For the text-containing cell, return its midpoint in (X, Y) coordinate format. 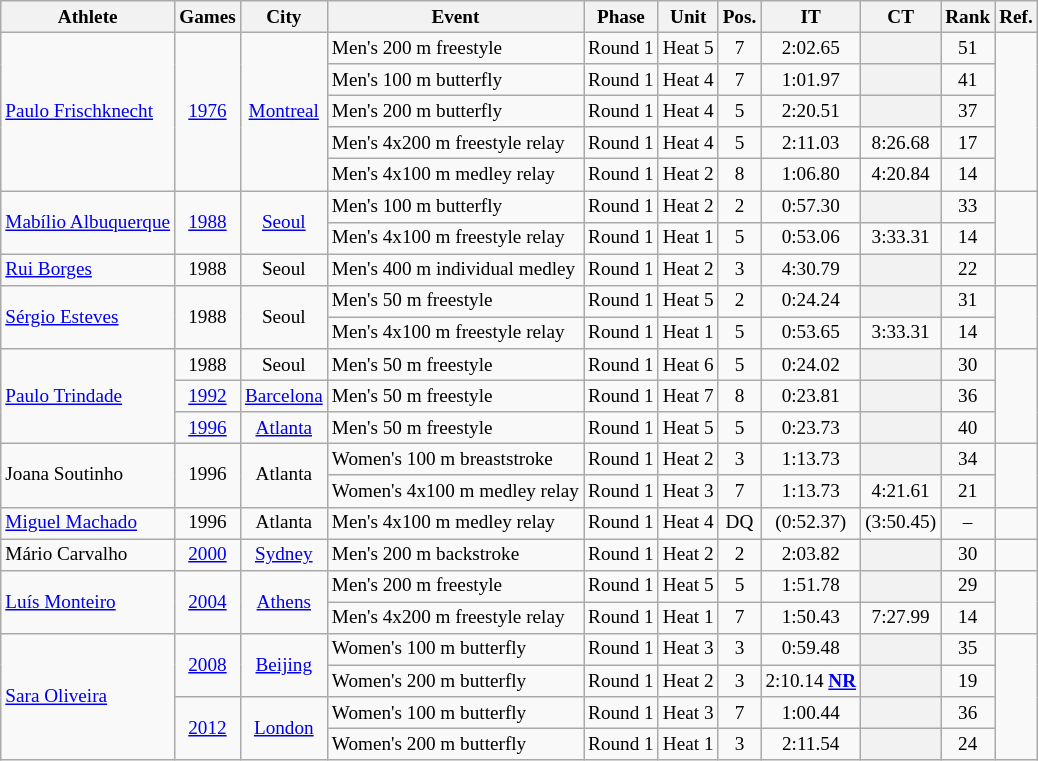
2:11.03 (811, 143)
24 (968, 744)
Heat 7 (688, 396)
2:02.65 (811, 48)
Paulo Frischknecht (88, 111)
31 (968, 301)
Games (208, 17)
Mário Carvalho (88, 554)
Beijing (284, 664)
0:24.02 (811, 365)
City (284, 17)
Sara Oliveira (88, 696)
40 (968, 428)
Joana Soutinho (88, 476)
2:11.54 (811, 744)
Mabílio Albuquerque (88, 222)
– (968, 523)
Women's 4x100 m medley relay (455, 491)
Phase (622, 17)
Rui Borges (88, 270)
Men's 200 m backstroke (455, 554)
Montreal (284, 111)
DQ (740, 523)
33 (968, 206)
2012 (208, 728)
(3:50.45) (901, 523)
2008 (208, 664)
IT (811, 17)
21 (968, 491)
0:23.73 (811, 428)
1992 (208, 396)
Barcelona (284, 396)
1:01.97 (811, 80)
Women's 100 m breaststroke (455, 460)
0:57.30 (811, 206)
London (284, 728)
Sérgio Esteves (88, 316)
Athlete (88, 17)
22 (968, 270)
2:20.51 (811, 111)
Unit (688, 17)
Heat 6 (688, 365)
4:21.61 (901, 491)
Men's 400 m individual medley (455, 270)
17 (968, 143)
37 (968, 111)
2:03.82 (811, 554)
Miguel Machado (88, 523)
1:06.80 (811, 175)
Ref. (1016, 17)
1:00.44 (811, 713)
Paulo Trindade (88, 396)
41 (968, 80)
0:24.24 (811, 301)
19 (968, 681)
4:30.79 (811, 270)
1976 (208, 111)
Luís Monteiro (88, 602)
(0:52.37) (811, 523)
7:27.99 (901, 618)
0:59.48 (811, 649)
0:23.81 (811, 396)
8:26.68 (901, 143)
0:53.65 (811, 333)
1:51.78 (811, 586)
1:50.43 (811, 618)
Event (455, 17)
34 (968, 460)
2004 (208, 602)
51 (968, 48)
Sydney (284, 554)
Men's 200 m butterfly (455, 111)
2:10.14 NR (811, 681)
35 (968, 649)
CT (901, 17)
0:53.06 (811, 238)
Athens (284, 602)
4:20.84 (901, 175)
29 (968, 586)
2000 (208, 554)
Pos. (740, 17)
Rank (968, 17)
